Return [X, Y] of the center of cell containing provided text 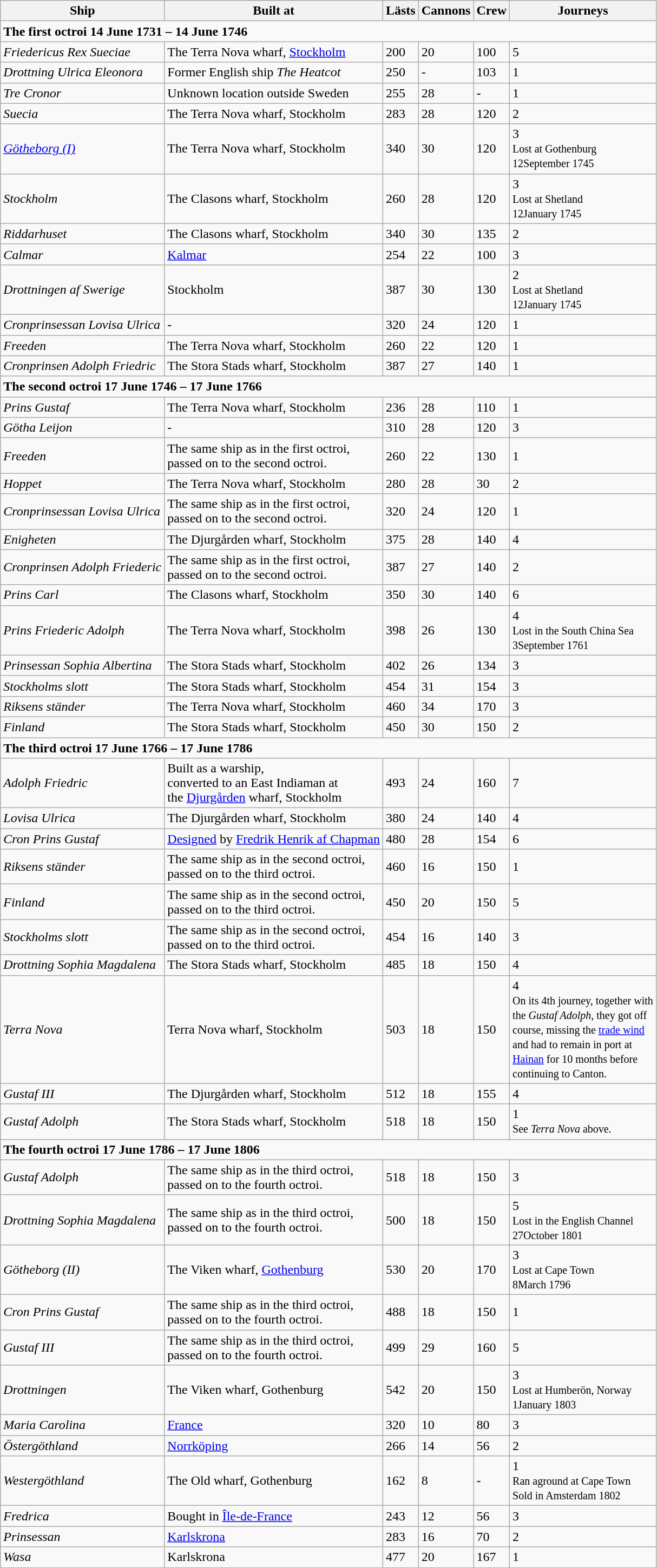
Journeys [583, 11]
Calmar [82, 254]
134 [491, 665]
Lästs [400, 11]
398 [400, 630]
Unknown location outside Sweden [274, 93]
Built as a warship,converted to an East Indiaman atthe Djurgården wharf, Stockholm [274, 783]
Götheborg (II) [82, 1269]
402 [400, 665]
Hoppet [82, 484]
499 [400, 1347]
France [274, 1425]
Cronprinsen Adolph Friederic [82, 567]
Drottningen af Swerige [82, 289]
255 [400, 93]
477 [400, 1557]
Prins Friederic Adolph [82, 630]
34 [446, 706]
310 [400, 428]
Adolph Friedric [82, 783]
Wasa [82, 1557]
250 [400, 72]
14 [446, 1446]
Prins Gustaf [82, 407]
12 [446, 1516]
5 Lost in the English Channel27October 1801 [583, 1220]
Terra Nova wharf, Stockholm [274, 1029]
1 Ran aground at Cape TownSold in Amsterdam 1802 [583, 1481]
1See Terra Nova above. [583, 1122]
500 [400, 1220]
Östergöthland [82, 1446]
80 [491, 1425]
10 [446, 1425]
Maria Carolina [82, 1425]
110 [491, 407]
2 Lost at Shetland12January 1745 [583, 289]
Drottningen [82, 1390]
243 [400, 1516]
103 [491, 72]
Prins Carl [82, 595]
Friedericus Rex Sueciae [82, 52]
3 Lost at Gothenburg12September 1745 [583, 149]
512 [400, 1094]
Drottning Ulrica Eleonora [82, 72]
3 Lost at Cape Town8March 1796 [583, 1269]
4 Lost in the South China Sea3September 1761 [583, 630]
The fourth octroi 17 June 1786 – 17 June 1806 [328, 1149]
280 [400, 484]
Kalmar [274, 254]
200 [400, 52]
167 [491, 1557]
350 [400, 595]
7 [583, 783]
3 Lost at Shetland12January 1745 [583, 199]
The Old wharf, Gothenburg [274, 1481]
Götheborg (I) [82, 149]
29 [446, 1347]
493 [400, 783]
Cannons [446, 11]
Westergöthland [82, 1481]
Former English ship The Heatcot [274, 72]
Suecia [82, 114]
The second octroi 17 June 1746 – 17 June 1766 [328, 387]
488 [400, 1312]
Götha Leijon [82, 428]
162 [400, 1481]
485 [400, 965]
Crew [491, 11]
Prinsessan Sophia Albertina [82, 665]
Ship [82, 11]
Bought in Île-de-France [274, 1516]
542 [400, 1390]
503 [400, 1029]
236 [400, 407]
Riddarhuset [82, 234]
Designed by Fredrik Henrik af Chapman [274, 839]
Lovisa Ulrica [82, 818]
8 [446, 1481]
Prinsessan [82, 1537]
Terra Nova [82, 1029]
The first octroi 14 June 1731 – 14 June 1746 [328, 31]
375 [400, 539]
Norrköping [274, 1446]
The third octroi 17 June 1766 – 17 June 1786 [328, 748]
Fredrica [82, 1516]
380 [400, 818]
135 [491, 234]
266 [400, 1446]
254 [400, 254]
480 [400, 839]
31 [446, 686]
530 [400, 1269]
70 [491, 1537]
3 Lost at Humberön, Norway1January 1803 [583, 1390]
Tre Cronor [82, 93]
Cronprinsen Adolph Friedric [82, 366]
Enigheten [82, 539]
155 [491, 1094]
Built at [274, 11]
